Pinpoint the cell where the given text exists, returning its [X, Y] midpoint coordinate. 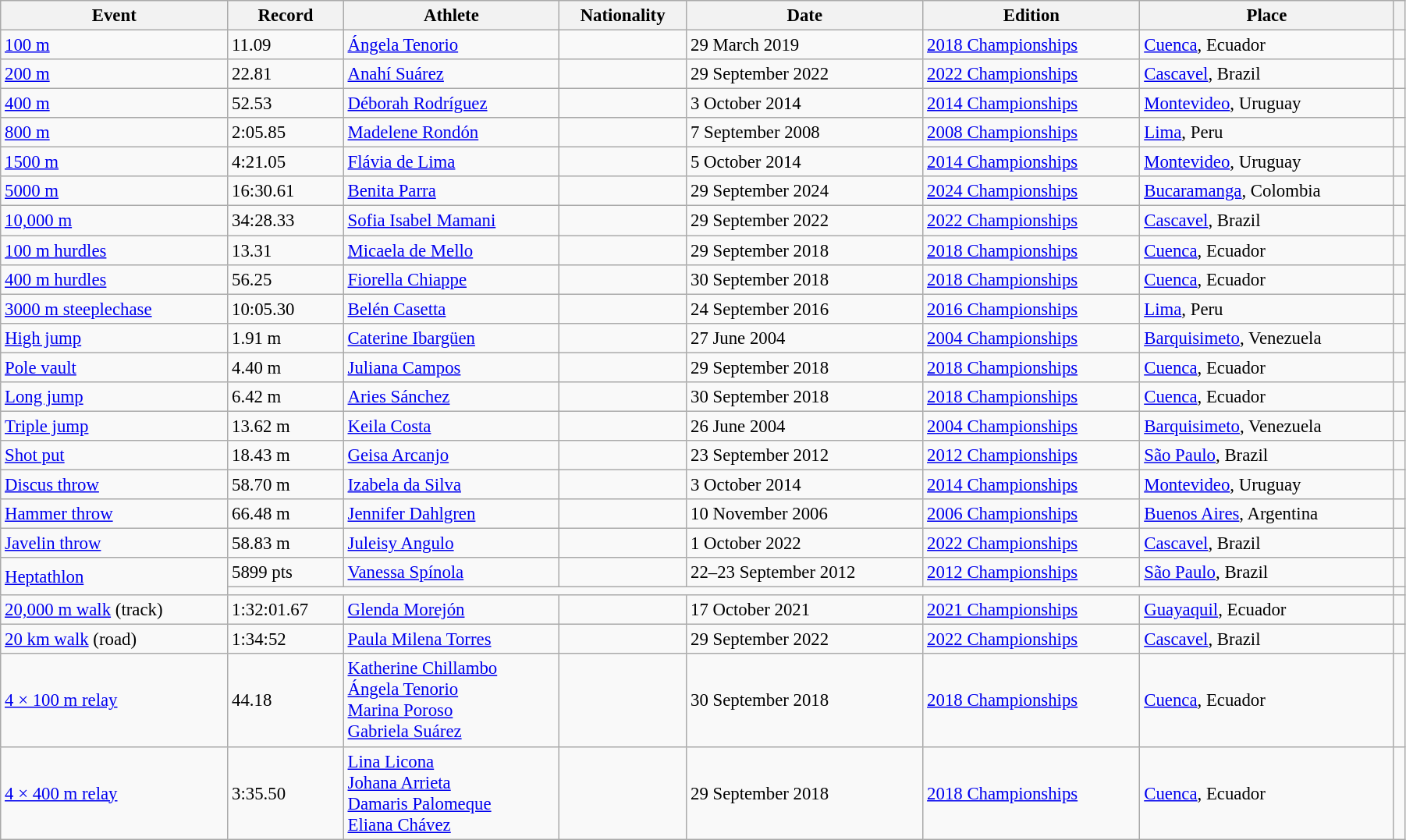
Glenda Morejón [451, 610]
Izabela da Silva [451, 484]
Juliana Campos [451, 367]
Juleisy Angulo [451, 544]
Jennifer Dahlgren [451, 514]
11.09 [286, 45]
Paula Milena Torres [451, 640]
Belén Casetta [451, 309]
800 m [114, 133]
5 October 2014 [805, 162]
44.18 [286, 700]
Javelin throw [114, 544]
Long jump [114, 397]
52.53 [286, 104]
1:32:01.67 [286, 610]
5899 pts [286, 572]
Event [114, 16]
22–23 September 2012 [805, 572]
100 m [114, 45]
20 km walk (road) [114, 640]
13.62 m [286, 426]
Pole vault [114, 367]
Micaela de Mello [451, 250]
58.70 m [286, 484]
Fiorella Chiappe [451, 279]
Lina LiconaJohana ArrietaDamaris PalomequeEliana Chávez [451, 792]
17 October 2021 [805, 610]
27 June 2004 [805, 338]
29 March 2019 [805, 45]
Athlete [451, 16]
1.91 m [286, 338]
29 September 2024 [805, 191]
16:30.61 [286, 191]
Sofia Isabel Mamani [451, 221]
100 m hurdles [114, 250]
Benita Parra [451, 191]
4 × 100 m relay [114, 700]
400 m hurdles [114, 279]
High jump [114, 338]
Vanessa Spínola [451, 572]
Nationality [623, 16]
Hammer throw [114, 514]
Anahí Suárez [451, 74]
Bucaramanga, Colombia [1267, 191]
23 September 2012 [805, 455]
Madelene Rondón [451, 133]
Geisa Arcanjo [451, 455]
2024 Championships [1031, 191]
1 October 2022 [805, 544]
24 September 2016 [805, 309]
4:21.05 [286, 162]
Record [286, 16]
7 September 2008 [805, 133]
58.83 m [286, 544]
1:34:52 [286, 640]
2:05.85 [286, 133]
1500 m [114, 162]
3000 m steeplechase [114, 309]
Flávia de Lima [451, 162]
Katherine ChillamboÁngela TenorioMarina PorosoGabriela Suárez [451, 700]
Caterine Ibargüen [451, 338]
56.25 [286, 279]
Buenos Aires, Argentina [1267, 514]
10 November 2006 [805, 514]
2008 Championships [1031, 133]
6.42 m [286, 397]
Déborah Rodríguez [451, 104]
2016 Championships [1031, 309]
Guayaquil, Ecuador [1267, 610]
13.31 [286, 250]
200 m [114, 74]
22.81 [286, 74]
10,000 m [114, 221]
Discus throw [114, 484]
4.40 m [286, 367]
Edition [1031, 16]
Ángela Tenorio [451, 45]
Keila Costa [451, 426]
3:35.50 [286, 792]
5000 m [114, 191]
20,000 m walk (track) [114, 610]
10:05.30 [286, 309]
2006 Championships [1031, 514]
Date [805, 16]
4 × 400 m relay [114, 792]
66.48 m [286, 514]
Heptathlon [114, 576]
26 June 2004 [805, 426]
18.43 m [286, 455]
34:28.33 [286, 221]
Place [1267, 16]
Shot put [114, 455]
400 m [114, 104]
2021 Championships [1031, 610]
Triple jump [114, 426]
Aries Sánchez [451, 397]
